Search for the cell housing the specified text and yield its (x, y) center coordinate. 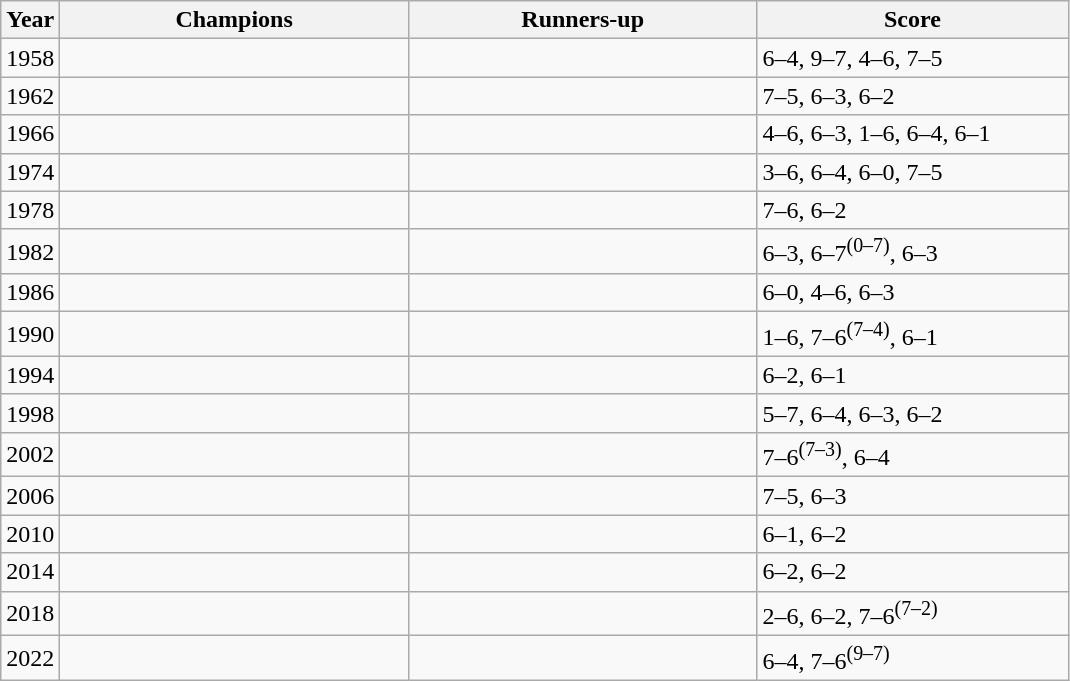
6–0, 4–6, 6–3 (912, 293)
1978 (30, 210)
6–2, 6–1 (912, 375)
2018 (30, 614)
Runners-up (582, 20)
6–1, 6–2 (912, 534)
1982 (30, 252)
2002 (30, 454)
1–6, 7–6(7–4), 6–1 (912, 334)
6–4, 9–7, 4–6, 7–5 (912, 58)
1966 (30, 134)
2010 (30, 534)
3–6, 6–4, 6–0, 7–5 (912, 172)
7–6(7–3), 6–4 (912, 454)
2014 (30, 572)
1990 (30, 334)
6–3, 6–7(0–7), 6–3 (912, 252)
1998 (30, 413)
Score (912, 20)
1962 (30, 96)
2006 (30, 496)
1994 (30, 375)
5–7, 6–4, 6–3, 6–2 (912, 413)
7–5, 6–3 (912, 496)
7–6, 6–2 (912, 210)
2–6, 6–2, 7–6(7–2) (912, 614)
6–2, 6–2 (912, 572)
1958 (30, 58)
Champions (234, 20)
7–5, 6–3, 6–2 (912, 96)
4–6, 6–3, 1–6, 6–4, 6–1 (912, 134)
6–4, 7–6(9–7) (912, 658)
2022 (30, 658)
1986 (30, 293)
1974 (30, 172)
Year (30, 20)
